Scan for the cell matching the given text and deliver its (x, y) coordinate at center. 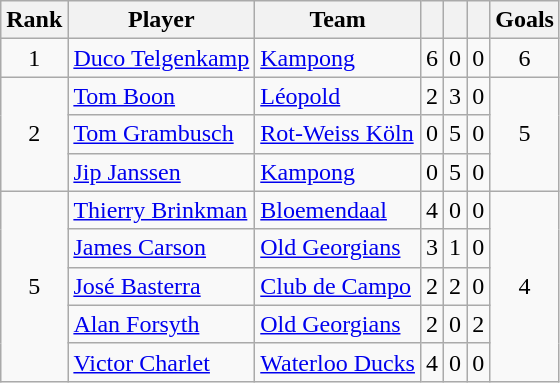
Thierry Brinkman (162, 210)
James Carson (162, 248)
Waterloo Ducks (338, 362)
Player (162, 20)
Victor Charlet (162, 362)
Tom Grambusch (162, 134)
Team (338, 20)
Bloemendaal (338, 210)
Rank (34, 20)
Duco Telgenkamp (162, 58)
José Basterra (162, 286)
Goals (525, 20)
Léopold (338, 96)
Alan Forsyth (162, 324)
Tom Boon (162, 96)
Club de Campo (338, 286)
Rot-Weiss Köln (338, 134)
Jip Janssen (162, 172)
